Return [x, y] of the center of cell containing provided text 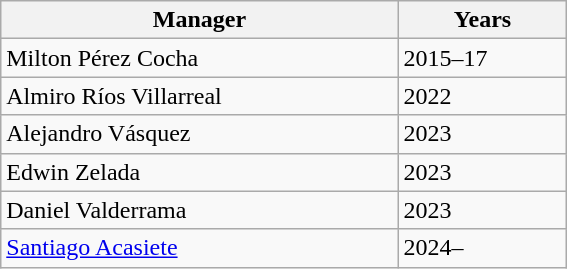
Daniel Valderrama [200, 210]
Alejandro Vásquez [200, 134]
2022 [482, 96]
Almiro Ríos Villarreal [200, 96]
Years [482, 20]
2015–17 [482, 58]
Manager [200, 20]
Edwin Zelada [200, 172]
2024– [482, 248]
Santiago Acasiete [200, 248]
Milton Pérez Cocha [200, 58]
